Scan for the cell matching the given text and deliver its [X, Y] coordinate at center. 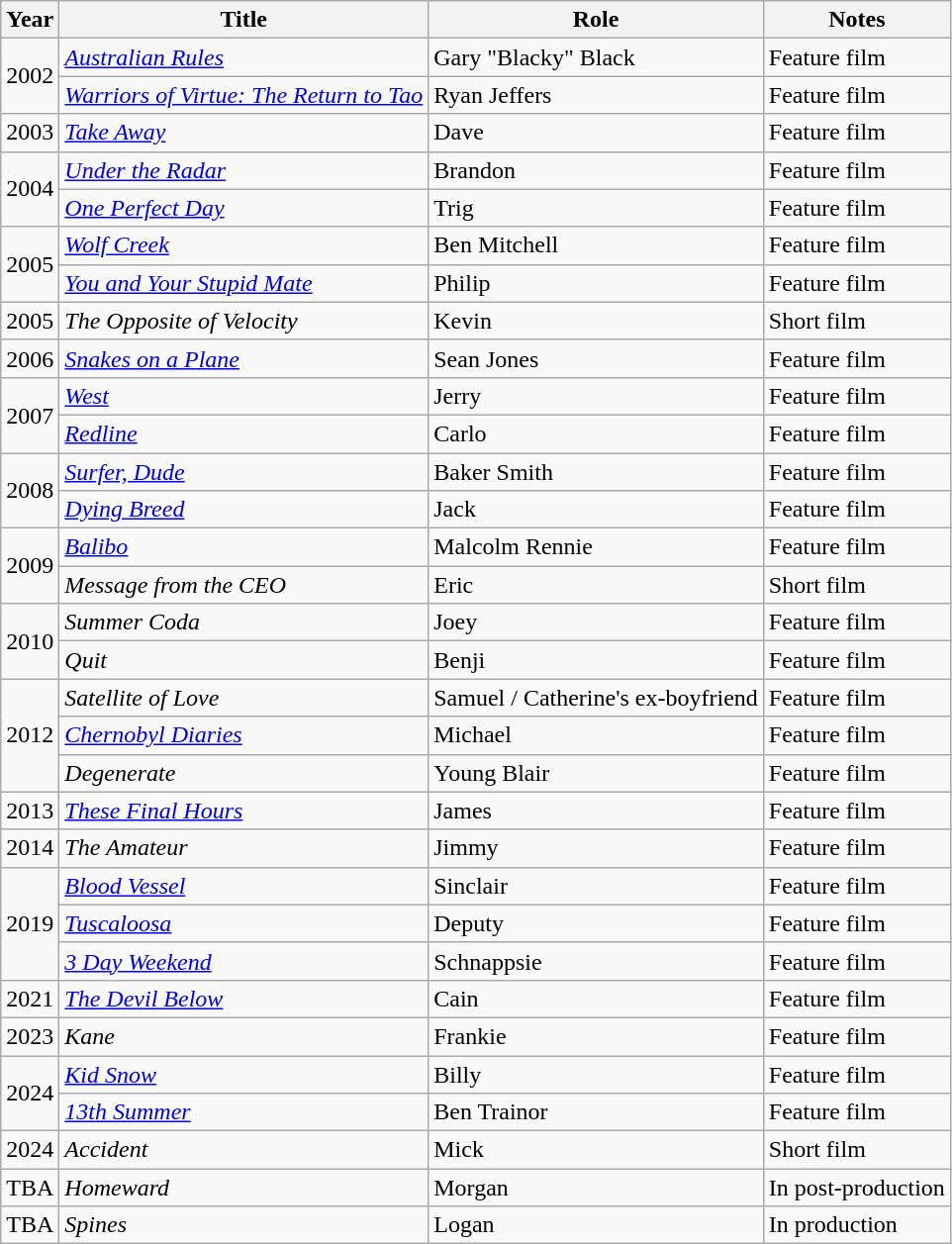
Warriors of Virtue: The Return to Tao [243, 95]
Baker Smith [596, 472]
Snakes on a Plane [243, 358]
Samuel / Catherine's ex-boyfriend [596, 698]
Schnappsie [596, 961]
Spines [243, 1225]
2006 [30, 358]
Joey [596, 622]
Balibo [243, 547]
Sean Jones [596, 358]
Sinclair [596, 886]
2007 [30, 415]
Title [243, 20]
Australian Rules [243, 57]
Gary "Blacky" Black [596, 57]
2014 [30, 848]
2013 [30, 811]
One Perfect Day [243, 208]
Jimmy [596, 848]
Summer Coda [243, 622]
Kid Snow [243, 1074]
Jerry [596, 396]
Cain [596, 999]
2002 [30, 76]
In production [857, 1225]
Homeward [243, 1188]
Message from the CEO [243, 585]
Dave [596, 133]
Kane [243, 1036]
2021 [30, 999]
Wolf Creek [243, 245]
The Opposite of Velocity [243, 321]
Dying Breed [243, 510]
James [596, 811]
Quit [243, 660]
Blood Vessel [243, 886]
Carlo [596, 433]
Chernobyl Diaries [243, 735]
2023 [30, 1036]
Ben Trainor [596, 1112]
Kevin [596, 321]
Under the Radar [243, 170]
The Amateur [243, 848]
2008 [30, 491]
Redline [243, 433]
Young Blair [596, 773]
2010 [30, 641]
Role [596, 20]
Degenerate [243, 773]
Brandon [596, 170]
Billy [596, 1074]
2003 [30, 133]
2004 [30, 189]
You and Your Stupid Mate [243, 283]
Notes [857, 20]
Surfer, Dude [243, 472]
2009 [30, 566]
The Devil Below [243, 999]
Satellite of Love [243, 698]
Year [30, 20]
Ryan Jeffers [596, 95]
Jack [596, 510]
13th Summer [243, 1112]
2019 [30, 923]
2012 [30, 735]
Benji [596, 660]
Trig [596, 208]
Philip [596, 283]
Malcolm Rennie [596, 547]
3 Day Weekend [243, 961]
Deputy [596, 923]
Mick [596, 1150]
Ben Mitchell [596, 245]
West [243, 396]
In post-production [857, 1188]
Morgan [596, 1188]
Eric [596, 585]
Logan [596, 1225]
Tuscaloosa [243, 923]
Take Away [243, 133]
Michael [596, 735]
These Final Hours [243, 811]
Frankie [596, 1036]
Accident [243, 1150]
